From the cell containing the given text, extract its center point as (x, y) coordinate. 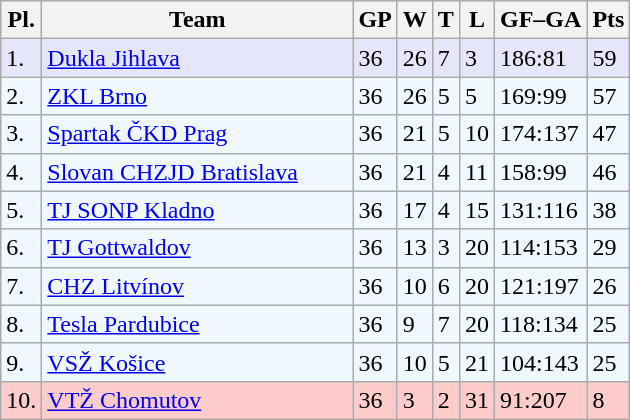
7. (22, 286)
1. (22, 58)
W (414, 20)
GP (375, 20)
ZKL Brno (198, 96)
6. (22, 248)
38 (608, 210)
114:153 (540, 248)
VTŽ Chomutov (198, 400)
Tesla Pardubice (198, 324)
TJ Gottwaldov (198, 248)
Spartak ČKD Prag (198, 134)
46 (608, 172)
VSŽ Košice (198, 362)
104:143 (540, 362)
Slovan CHZJD Bratislava (198, 172)
118:134 (540, 324)
31 (476, 400)
10. (22, 400)
131:116 (540, 210)
29 (608, 248)
174:137 (540, 134)
91:207 (540, 400)
11 (476, 172)
57 (608, 96)
13 (414, 248)
169:99 (540, 96)
121:197 (540, 286)
47 (608, 134)
5. (22, 210)
17 (414, 210)
3. (22, 134)
CHZ Litvínov (198, 286)
59 (608, 58)
186:81 (540, 58)
8. (22, 324)
T (446, 20)
Dukla Jihlava (198, 58)
2 (446, 400)
Pts (608, 20)
8 (608, 400)
GF–GA (540, 20)
15 (476, 210)
2. (22, 96)
158:99 (540, 172)
TJ SONP Kladno (198, 210)
L (476, 20)
Pl. (22, 20)
4. (22, 172)
Team (198, 20)
9. (22, 362)
6 (446, 286)
9 (414, 324)
